Return the [x, y] coordinate for the center point of the cell that contains the specified text.  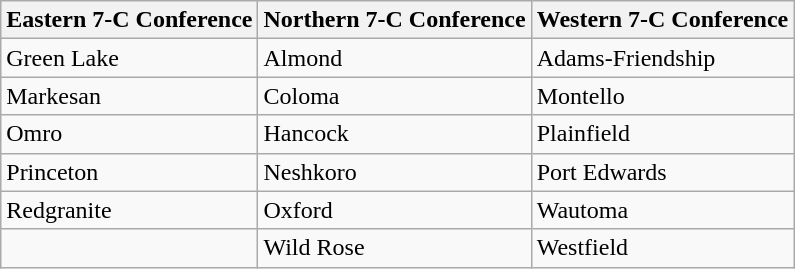
Coloma [394, 96]
Omro [130, 134]
Almond [394, 58]
Wautoma [662, 210]
Adams-Friendship [662, 58]
Oxford [394, 210]
Markesan [130, 96]
Montello [662, 96]
Redgranite [130, 210]
Northern 7-C Conference [394, 20]
Eastern 7-C Conference [130, 20]
Green Lake [130, 58]
Westfield [662, 248]
Hancock [394, 134]
Port Edwards [662, 172]
Neshkoro [394, 172]
Wild Rose [394, 248]
Western 7-C Conference [662, 20]
Plainfield [662, 134]
Princeton [130, 172]
